For the text-containing cell, return its midpoint in [X, Y] coordinate format. 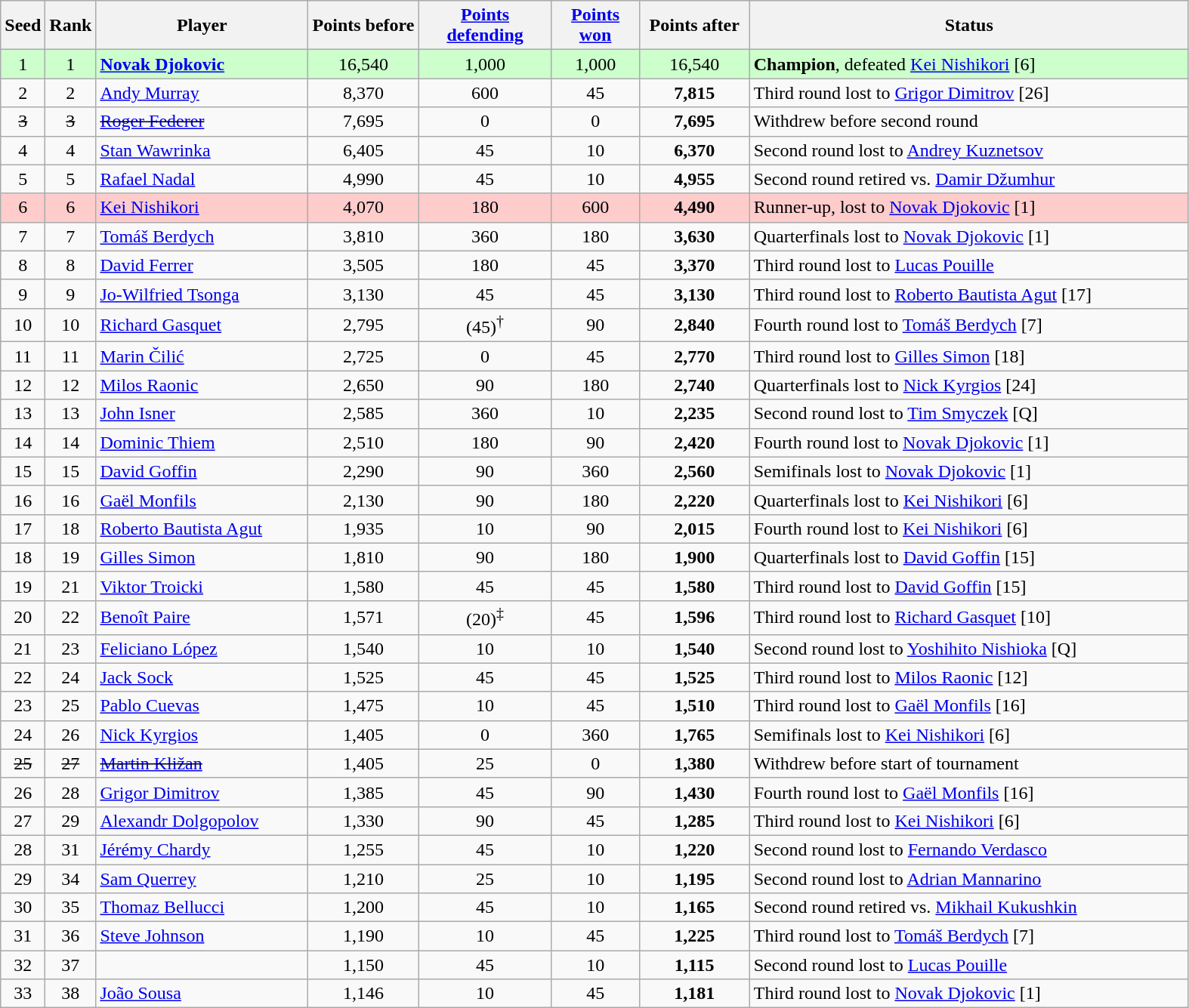
Semifinals lost to Novak Djokovic [1] [968, 471]
2,015 [694, 529]
3,370 [694, 265]
Roger Federer [202, 122]
Stan Wawrinka [202, 150]
1,150 [363, 965]
Fourth round lost to Tomáš Berdych [7] [968, 325]
20 [23, 618]
2,290 [363, 471]
1,765 [694, 735]
1,510 [694, 706]
34 [71, 879]
3,630 [694, 236]
Richard Gasquet [202, 325]
4,990 [363, 179]
Second round retired vs. Mikhail Kukushkin [968, 908]
Champion, defeated Kei Nishikori [6] [968, 64]
Withdrew before start of tournament [968, 763]
Marin Čilić [202, 356]
Jo-Wilfried Tsonga [202, 294]
Feliciano López [202, 649]
Third round lost to Richard Gasquet [10] [968, 618]
1,385 [363, 792]
(45)† [485, 325]
6,405 [363, 150]
1,195 [694, 879]
1,190 [363, 936]
Points after [694, 26]
Kei Nishikori [202, 208]
Points won [595, 26]
Quarterfinals lost to David Goffin [15] [968, 557]
Milos Raonic [202, 385]
Tomáš Berdych [202, 236]
Seed [23, 26]
1,571 [363, 618]
Third round lost to Tomáš Berdych [7] [968, 936]
2,235 [694, 414]
Quarterfinals lost to Novak Djokovic [1] [968, 236]
Grigor Dimitrov [202, 792]
30 [23, 908]
Novak Djokovic [202, 64]
Sam Querrey [202, 879]
Third round lost to Novak Djokovic [1] [968, 994]
6,370 [694, 150]
Roberto Bautista Agut [202, 529]
Status [968, 26]
Second round lost to Yoshihito Nishioka [Q] [968, 649]
17 [23, 529]
Third round lost to Roberto Bautista Agut [17] [968, 294]
7,815 [694, 93]
36 [71, 936]
Fourth round lost to Kei Nishikori [6] [968, 529]
1,475 [363, 706]
Third round lost to Lucas Pouille [968, 265]
Fourth round lost to Gaël Monfils [16] [968, 792]
2,725 [363, 356]
Third round lost to Grigor Dimitrov [26] [968, 93]
Withdrew before second round [968, 122]
1,220 [694, 849]
8,370 [363, 93]
Quarterfinals lost to Kei Nishikori [6] [968, 500]
1,255 [363, 849]
1,810 [363, 557]
Pablo Cuevas [202, 706]
Gilles Simon [202, 557]
Quarterfinals lost to Nick Kyrgios [24] [968, 385]
37 [71, 965]
Third round lost to Milos Raonic [12] [968, 677]
33 [23, 994]
Rank [71, 26]
1,146 [363, 994]
1,200 [363, 908]
Viktor Troicki [202, 586]
1,210 [363, 879]
Third round lost to Gilles Simon [18] [968, 356]
2,510 [363, 442]
Jérémy Chardy [202, 849]
32 [23, 965]
Second round lost to Lucas Pouille [968, 965]
David Ferrer [202, 265]
2,560 [694, 471]
Runner-up, lost to Novak Djokovic [1] [968, 208]
João Sousa [202, 994]
Steve Johnson [202, 936]
Andy Murray [202, 93]
Player [202, 26]
1,596 [694, 618]
2,740 [694, 385]
Third round lost to Kei Nishikori [6] [968, 821]
1,115 [694, 965]
2,420 [694, 442]
Rafael Nadal [202, 179]
Benoît Paire [202, 618]
35 [71, 908]
2,220 [694, 500]
Second round lost to Fernando Verdasco [968, 849]
2,130 [363, 500]
Fourth round lost to Novak Djokovic [1] [968, 442]
2,585 [363, 414]
(20)‡ [485, 618]
Martin Kližan [202, 763]
1,380 [694, 763]
Second round lost to Tim Smyczek [Q] [968, 414]
Points defending [485, 26]
4,070 [363, 208]
1,225 [694, 936]
1,900 [694, 557]
3,810 [363, 236]
Alexandr Dolgopolov [202, 821]
2,650 [363, 385]
Second round lost to Adrian Mannarino [968, 879]
1,181 [694, 994]
2,840 [694, 325]
1,285 [694, 821]
3,505 [363, 265]
1,430 [694, 792]
Nick Kyrgios [202, 735]
2,795 [363, 325]
38 [71, 994]
Third round lost to David Goffin [15] [968, 586]
Dominic Thiem [202, 442]
Third round lost to Gaël Monfils [16] [968, 706]
David Goffin [202, 471]
1,330 [363, 821]
Thomaz Bellucci [202, 908]
4,955 [694, 179]
4,490 [694, 208]
John Isner [202, 414]
Points before [363, 26]
1,935 [363, 529]
Second round retired vs. Damir Džumhur [968, 179]
Semifinals lost to Kei Nishikori [6] [968, 735]
Second round lost to Andrey Kuznetsov [968, 150]
2,770 [694, 356]
Jack Sock [202, 677]
Gaël Monfils [202, 500]
1,165 [694, 908]
